Determine the (x, y) coordinate at the center of the cell enclosing the given text.  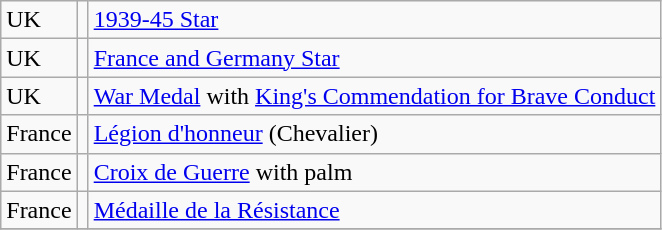
France and Germany Star (374, 58)
1939-45 Star (374, 20)
Légion d'honneur (Chevalier) (374, 134)
War Medal with King's Commendation for Brave Conduct (374, 96)
Médaille de la Résistance (374, 210)
Croix de Guerre with palm (374, 172)
